Detect which cell encompasses the target text, then output its (X, Y) center coordinate. 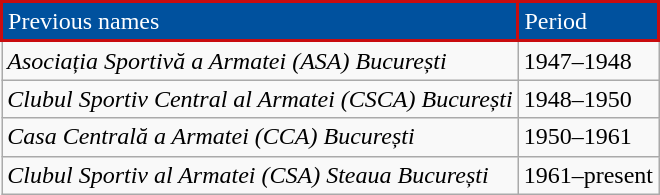
1961–present (588, 175)
Clubul Sportiv al Armatei (CSA) Steaua București (260, 175)
1948–1950 (588, 99)
Casa Centrală a Armatei (CCA) București (260, 137)
Asociația Sportivă a Armatei (ASA) București (260, 60)
Period (588, 22)
Previous names (260, 22)
Clubul Sportiv Central al Armatei (CSCA) București (260, 99)
1950–1961 (588, 137)
1947–1948 (588, 60)
